Search for the cell housing the specified text and yield its (X, Y) center coordinate. 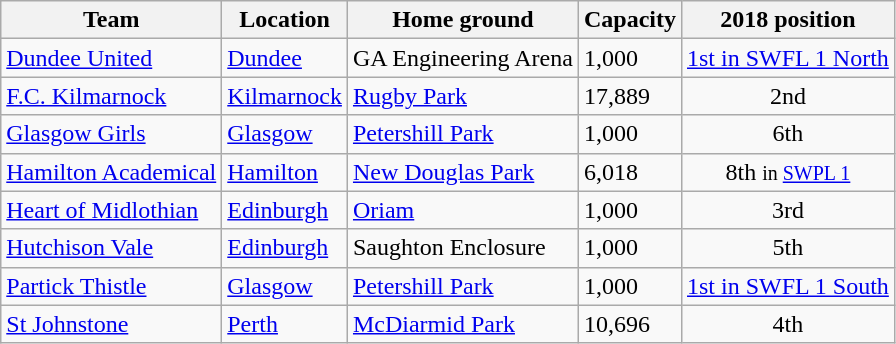
McDiarmid Park (462, 324)
Hamilton Academical (112, 172)
Perth (285, 324)
Hamilton (285, 172)
1st in SWFL 1 North (788, 58)
Location (285, 20)
1st in SWFL 1 South (788, 286)
Glasgow Girls (112, 134)
6th (788, 134)
Dundee (285, 58)
New Douglas Park (462, 172)
10,696 (630, 324)
2018 position (788, 20)
Oriam (462, 210)
GA Engineering Arena (462, 58)
6,018 (630, 172)
2nd (788, 96)
Home ground (462, 20)
Team (112, 20)
Hutchison Vale (112, 248)
F.C. Kilmarnock (112, 96)
5th (788, 248)
Dundee United (112, 58)
4th (788, 324)
Heart of Midlothian (112, 210)
Partick Thistle (112, 286)
17,889 (630, 96)
8th in SWPL 1 (788, 172)
Kilmarnock (285, 96)
Saughton Enclosure (462, 248)
Capacity (630, 20)
3rd (788, 210)
Rugby Park (462, 96)
St Johnstone (112, 324)
